Pinpoint the cell where the given text exists, returning its [x, y] midpoint coordinate. 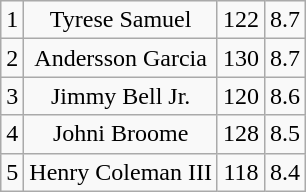
Henry Coleman III [121, 172]
130 [240, 58]
Johni Broome [121, 134]
Tyrese Samuel [121, 20]
122 [240, 20]
3 [12, 96]
4 [12, 134]
8.5 [286, 134]
128 [240, 134]
2 [12, 58]
Andersson Garcia [121, 58]
8.6 [286, 96]
120 [240, 96]
118 [240, 172]
Jimmy Bell Jr. [121, 96]
5 [12, 172]
1 [12, 20]
8.4 [286, 172]
